Identify which cell holds the provided text, then report its (x, y) central coordinate. 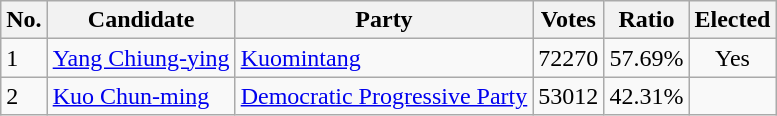
Yes (732, 58)
Democratic Progressive Party (384, 96)
No. (24, 20)
53012 (568, 96)
Elected (732, 20)
Candidate (141, 20)
Ratio (646, 20)
Kuo Chun-ming (141, 96)
Yang Chiung-ying (141, 58)
57.69% (646, 58)
Kuomintang (384, 58)
Votes (568, 20)
2 (24, 96)
72270 (568, 58)
Party (384, 20)
42.31% (646, 96)
1 (24, 58)
